Pinpoint the cell where the given text exists, returning its (X, Y) midpoint coordinate. 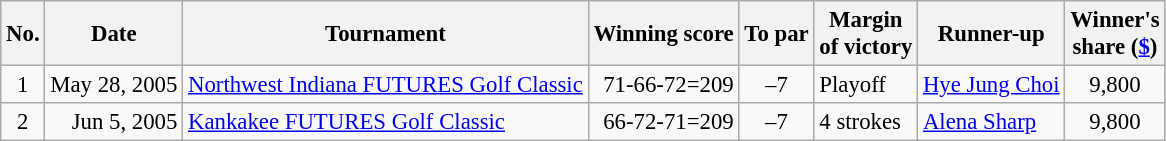
Alena Sharp (992, 122)
To par (776, 34)
66-72-71=209 (664, 122)
May 28, 2005 (114, 85)
Playoff (866, 85)
Winner'sshare ($) (1115, 34)
Date (114, 34)
1 (23, 85)
4 strokes (866, 122)
Hye Jung Choi (992, 85)
Runner-up (992, 34)
Tournament (386, 34)
Winning score (664, 34)
71-66-72=209 (664, 85)
2 (23, 122)
Kankakee FUTURES Golf Classic (386, 122)
Marginof victory (866, 34)
Northwest Indiana FUTURES Golf Classic (386, 85)
Jun 5, 2005 (114, 122)
No. (23, 34)
